Scan for the cell matching the given text and deliver its [X, Y] coordinate at center. 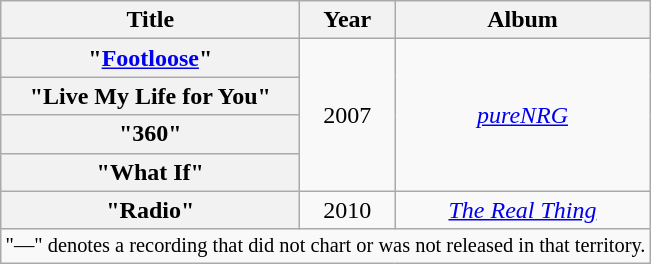
"360" [150, 134]
"Footloose" [150, 58]
Album [523, 20]
"Live My Life for You" [150, 96]
Title [150, 20]
"—" denotes a recording that did not chart or was not released in that territory. [326, 246]
2007 [348, 115]
"Radio" [150, 210]
2010 [348, 210]
Year [348, 20]
"What If" [150, 172]
pureNRG [523, 115]
The Real Thing [523, 210]
